Capture the cell that displays the provided text and extract its [X, Y] central coordinate. 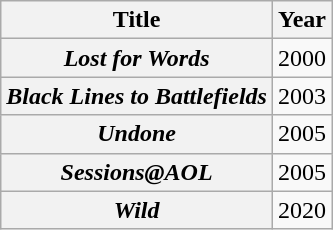
Wild [137, 210]
Title [137, 20]
2003 [302, 96]
2020 [302, 210]
2000 [302, 58]
Sessions@AOL [137, 172]
Undone [137, 134]
Black Lines to Battlefields [137, 96]
Lost for Words [137, 58]
Year [302, 20]
